Determine the (x, y) coordinate at the center of the cell enclosing the given text.  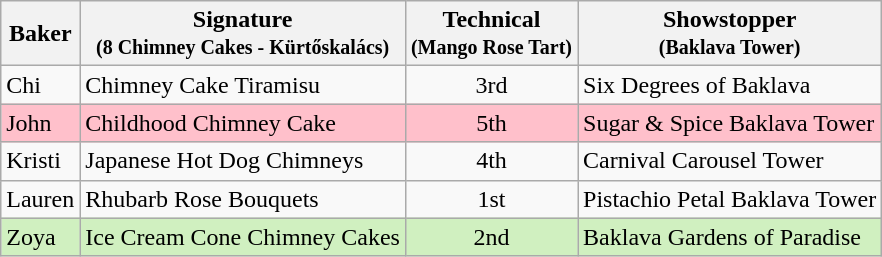
3rd (491, 85)
Ice Cream Cone Chimney Cakes (243, 237)
Japanese Hot Dog Chimneys (243, 161)
Pistachio Petal Baklava Tower (730, 199)
Childhood Chimney Cake (243, 123)
Kristi (40, 161)
1st (491, 199)
Carnival Carousel Tower (730, 161)
5th (491, 123)
Chi (40, 85)
Lauren (40, 199)
Signature(8 Chimney Cakes - Kürtőskalács) (243, 34)
Baklava Gardens of Paradise (730, 237)
Sugar & Spice Baklava Tower (730, 123)
Technical(Mango Rose Tart) (491, 34)
4th (491, 161)
Chimney Cake Tiramisu (243, 85)
2nd (491, 237)
Zoya (40, 237)
Six Degrees of Baklava (730, 85)
Baker (40, 34)
Rhubarb Rose Bouquets (243, 199)
John (40, 123)
Showstopper(Baklava Tower) (730, 34)
